For the text-containing cell, return its midpoint in (X, Y) coordinate format. 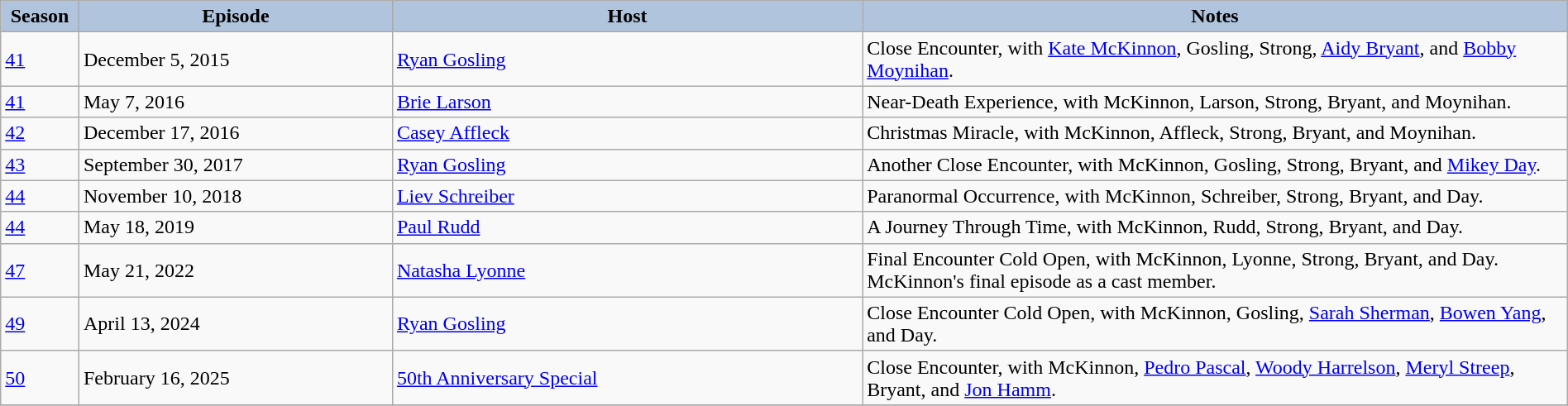
December 17, 2016 (235, 133)
Liev Schreiber (627, 196)
April 13, 2024 (235, 324)
A Journey Through Time, with McKinnon, Rudd, Strong, Bryant, and Day. (1216, 227)
Natasha Lyonne (627, 270)
Notes (1216, 17)
Close Encounter, with McKinnon, Pedro Pascal, Woody Harrelson, Meryl Streep, Bryant, and Jon Hamm. (1216, 377)
Paul Rudd (627, 227)
December 5, 2015 (235, 60)
Final Encounter Cold Open, with McKinnon, Lyonne, Strong, Bryant, and Day. McKinnon's final episode as a cast member. (1216, 270)
February 16, 2025 (235, 377)
50 (40, 377)
49 (40, 324)
Close Encounter Cold Open, with McKinnon, Gosling, Sarah Sherman, Bowen Yang, and Day. (1216, 324)
Another Close Encounter, with McKinnon, Gosling, Strong, Bryant, and Mikey Day. (1216, 165)
November 10, 2018 (235, 196)
Christmas Miracle, with McKinnon, Affleck, Strong, Bryant, and Moynihan. (1216, 133)
43 (40, 165)
Host (627, 17)
50th Anniversary Special (627, 377)
Close Encounter, with Kate McKinnon, Gosling, Strong, Aidy Bryant, and Bobby Moynihan. (1216, 60)
May 7, 2016 (235, 102)
Season (40, 17)
42 (40, 133)
Near-Death Experience, with McKinnon, Larson, Strong, Bryant, and Moynihan. (1216, 102)
Brie Larson (627, 102)
May 21, 2022 (235, 270)
Episode (235, 17)
47 (40, 270)
May 18, 2019 (235, 227)
Paranormal Occurrence, with McKinnon, Schreiber, Strong, Bryant, and Day. (1216, 196)
September 30, 2017 (235, 165)
Casey Affleck (627, 133)
